Identify which cell holds the provided text, then report its (x, y) central coordinate. 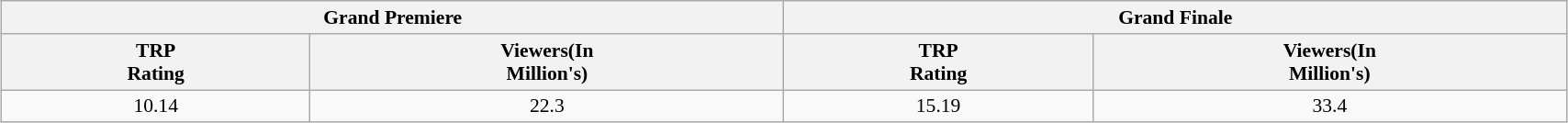
22.3 (547, 106)
33.4 (1329, 106)
15.19 (938, 106)
Grand Premiere (393, 17)
Grand Finale (1175, 17)
10.14 (156, 106)
